Scan for the cell matching the given text and deliver its [x, y] coordinate at center. 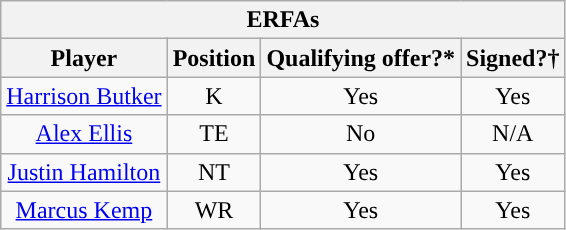
No [361, 134]
Position [214, 58]
Alex Ellis [84, 134]
Harrison Butker [84, 96]
K [214, 96]
Signed?† [513, 58]
TE [214, 134]
N/A [513, 134]
NT [214, 172]
Player [84, 58]
Justin Hamilton [84, 172]
Marcus Kemp [84, 210]
Qualifying offer?* [361, 58]
WR [214, 210]
ERFAs [283, 20]
